Provide the (X, Y) coordinate of the cell's center where the given text is located.  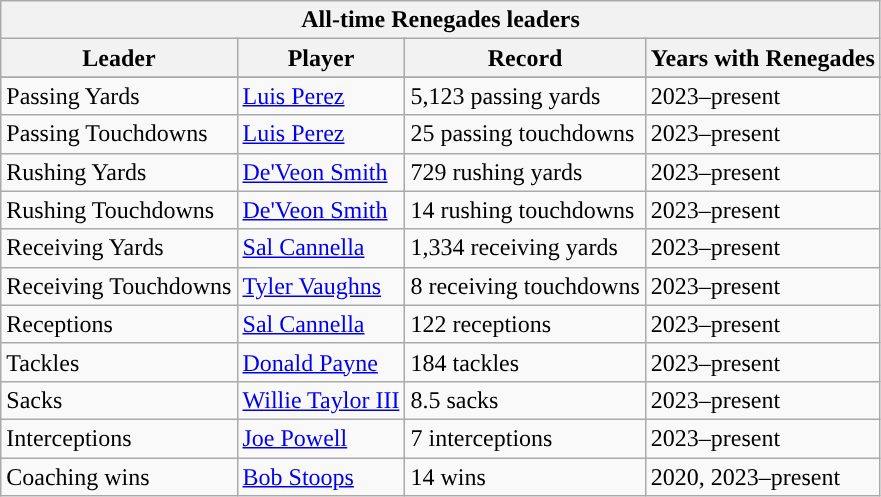
14 wins (525, 477)
Passing Yards (119, 96)
Rushing Touchdowns (119, 210)
122 receptions (525, 324)
7 interceptions (525, 438)
All-time Renegades leaders (441, 20)
Leader (119, 58)
25 passing touchdowns (525, 134)
2020, 2023–present (762, 477)
8 receiving touchdowns (525, 286)
Bob Stoops (321, 477)
Passing Touchdowns (119, 134)
Player (321, 58)
1,334 receiving yards (525, 248)
14 rushing touchdowns (525, 210)
Coaching wins (119, 477)
Receptions (119, 324)
8.5 sacks (525, 400)
Sacks (119, 400)
Willie Taylor III (321, 400)
5,123 passing yards (525, 96)
Years with Renegades (762, 58)
Receiving Touchdowns (119, 286)
Receiving Yards (119, 248)
Record (525, 58)
Joe Powell (321, 438)
184 tackles (525, 362)
729 rushing yards (525, 172)
Tyler Vaughns (321, 286)
Interceptions (119, 438)
Donald Payne (321, 362)
Tackles (119, 362)
Rushing Yards (119, 172)
